Determine the (X, Y) coordinate at the center of the cell enclosing the given text.  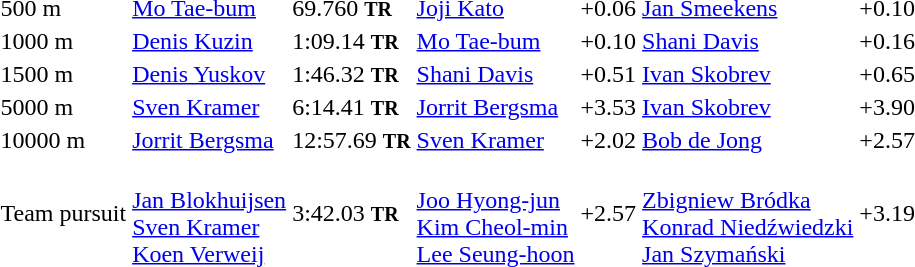
1:46.32 TR (352, 74)
+0.10 (608, 41)
Bob de Jong (748, 140)
+0.51 (608, 74)
Mo Tae-bum (496, 41)
1:09.14 TR (352, 41)
Denis Kuzin (210, 41)
6:14.41 TR (352, 107)
+3.53 (608, 107)
Denis Yuskov (210, 74)
12:57.69 TR (352, 140)
+2.02 (608, 140)
